From the cell containing the given text, extract its center point as [X, Y] coordinate. 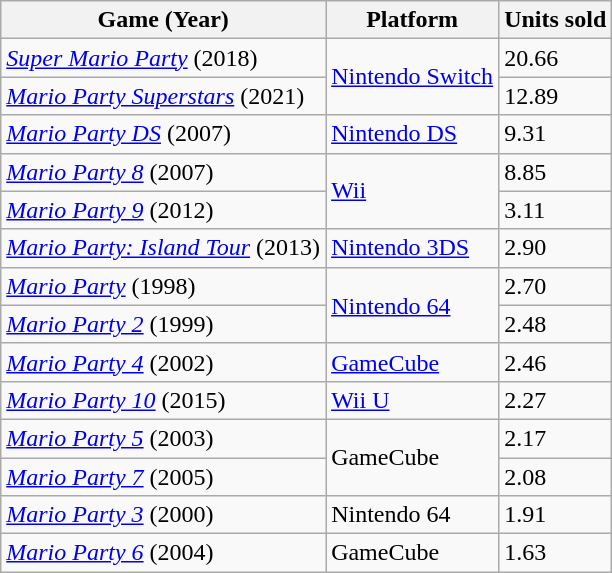
1.63 [556, 553]
Mario Party 7 (2005) [164, 477]
Mario Party 6 (2004) [164, 553]
Mario Party (1998) [164, 286]
2.70 [556, 286]
Mario Party 9 (2012) [164, 210]
Nintendo Switch [412, 77]
Mario Party Superstars (2021) [164, 96]
Platform [412, 20]
Wii [412, 191]
Mario Party 10 (2015) [164, 400]
2.48 [556, 324]
Nintendo 3DS [412, 248]
Wii U [412, 400]
2.08 [556, 477]
3.11 [556, 210]
Mario Party 5 (2003) [164, 438]
2.90 [556, 248]
9.31 [556, 134]
Units sold [556, 20]
12.89 [556, 96]
1.91 [556, 515]
Mario Party: Island Tour (2013) [164, 248]
2.27 [556, 400]
Mario Party 3 (2000) [164, 515]
2.46 [556, 362]
Mario Party DS (2007) [164, 134]
20.66 [556, 58]
2.17 [556, 438]
Mario Party 8 (2007) [164, 172]
Super Mario Party (2018) [164, 58]
Mario Party 4 (2002) [164, 362]
Mario Party 2 (1999) [164, 324]
Game (Year) [164, 20]
8.85 [556, 172]
Nintendo DS [412, 134]
